Scan for the cell matching the given text and deliver its (x, y) coordinate at center. 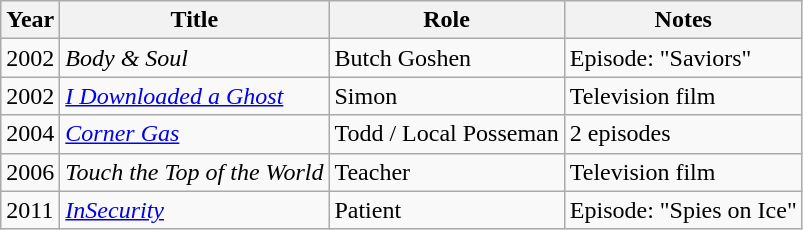
2011 (30, 210)
2004 (30, 134)
Title (194, 20)
Butch Goshen (446, 58)
Episode: "Spies on Ice" (683, 210)
Corner Gas (194, 134)
Teacher (446, 172)
Notes (683, 20)
Patient (446, 210)
Simon (446, 96)
I Downloaded a Ghost (194, 96)
2006 (30, 172)
2 episodes (683, 134)
Episode: "Saviors" (683, 58)
InSecurity (194, 210)
Role (446, 20)
Year (30, 20)
Body & Soul (194, 58)
Touch the Top of the World (194, 172)
Todd / Local Posseman (446, 134)
